Provide the [X, Y] coordinate of the cell's center where the given text is located.  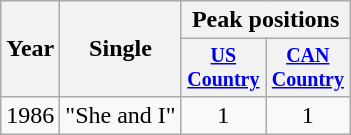
Single [120, 49]
Peak positions [266, 20]
US Country [223, 68]
Year [30, 49]
1986 [30, 115]
"She and I" [120, 115]
CAN Country [308, 68]
